Search for the cell housing the specified text and yield its (x, y) center coordinate. 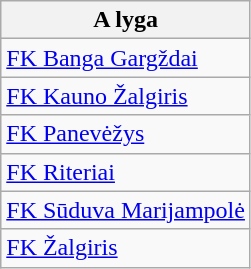
FK Kauno Žalgiris (126, 96)
FK Sūduva Marijampolė (126, 210)
FK Panevėžys (126, 134)
FK Banga Gargždai (126, 58)
FK Žalgiris (126, 248)
FK Riteriai (126, 172)
A lyga (126, 20)
